Scan for the cell matching the given text and deliver its (x, y) coordinate at center. 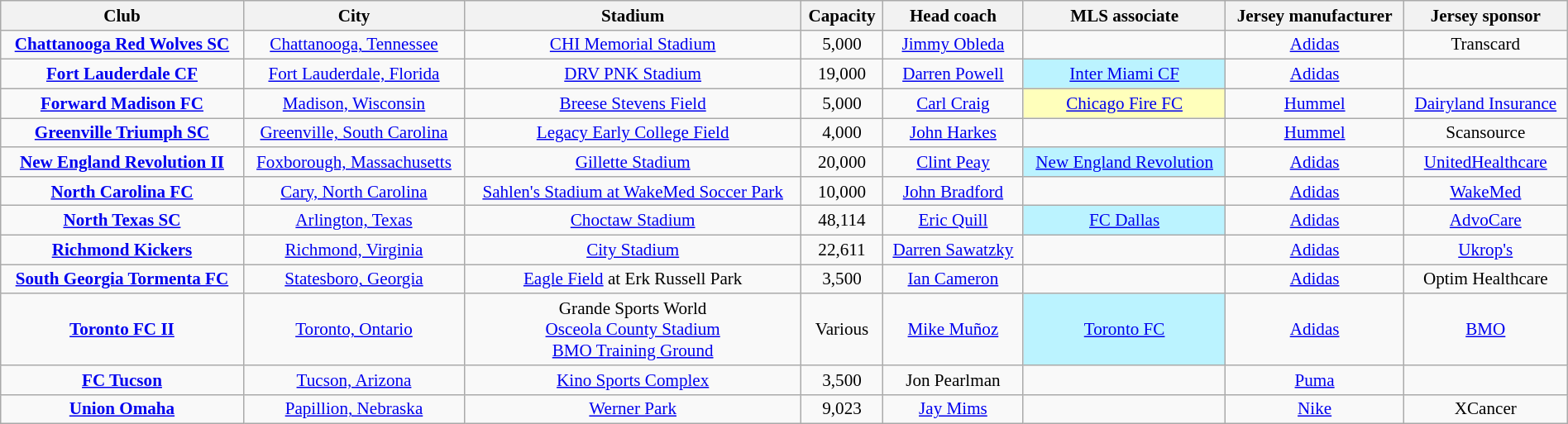
UnitedHealthcare (1485, 162)
Richmond, Virginia (354, 250)
Toronto FC II (122, 329)
22,611 (842, 250)
BMO (1485, 329)
Toronto, Ontario (354, 329)
Legacy Early College Field (633, 132)
10,000 (842, 190)
WakeMed (1485, 190)
Capacity (842, 15)
Richmond Kickers (122, 250)
Jimmy Obleda (954, 45)
Statesboro, Georgia (354, 279)
FC Tucson (122, 380)
Chicago Fire FC (1125, 102)
Mike Muñoz (954, 329)
Chattanooga, Tennessee (354, 45)
Kino Sports Complex (633, 380)
Jay Mims (954, 408)
Greenville, South Carolina (354, 132)
Jersey manufacturer (1315, 15)
Union Omaha (122, 408)
Jersey sponsor (1485, 15)
Cary, North Carolina (354, 190)
Gillette Stadium (633, 162)
Eric Quill (954, 220)
Breese Stevens Field (633, 102)
Forward Madison FC (122, 102)
MLS associate (1125, 15)
Greenville Triumph SC (122, 132)
Werner Park (633, 408)
Transcard (1485, 45)
Nike (1315, 408)
North Carolina FC (122, 190)
Toronto FC (1125, 329)
FC Dallas (1125, 220)
Papillion, Nebraska (354, 408)
John Harkes (954, 132)
Foxborough, Massachusetts (354, 162)
Scansource (1485, 132)
Inter Miami CF (1125, 74)
Ian Cameron (954, 279)
Tucson, Arizona (354, 380)
Various (842, 329)
4,000 (842, 132)
Sahlen's Stadium at WakeMed Soccer Park (633, 190)
Clint Peay (954, 162)
Darren Powell (954, 74)
9,023 (842, 408)
Stadium (633, 15)
Fort Lauderdale CF (122, 74)
New England Revolution II (122, 162)
48,114 (842, 220)
Optim Healthcare (1485, 279)
North Texas SC (122, 220)
Jon Pearlman (954, 380)
Arlington, Texas (354, 220)
20,000 (842, 162)
DRV PNK Stadium (633, 74)
19,000 (842, 74)
South Georgia Tormenta FC (122, 279)
Darren Sawatzky (954, 250)
New England Revolution (1125, 162)
Grande Sports WorldOsceola County Stadium BMO Training Ground (633, 329)
Choctaw Stadium (633, 220)
Ukrop's (1485, 250)
Puma (1315, 380)
Madison, Wisconsin (354, 102)
Fort Lauderdale, Florida (354, 74)
Eagle Field at Erk Russell Park (633, 279)
Carl Craig (954, 102)
Club (122, 15)
Chattanooga Red Wolves SC (122, 45)
Head coach (954, 15)
City Stadium (633, 250)
John Bradford (954, 190)
AdvoCare (1485, 220)
XCancer (1485, 408)
City (354, 15)
Dairyland Insurance (1485, 102)
CHI Memorial Stadium (633, 45)
